Determine the [x, y] coordinate at the center of the cell enclosing the given text.  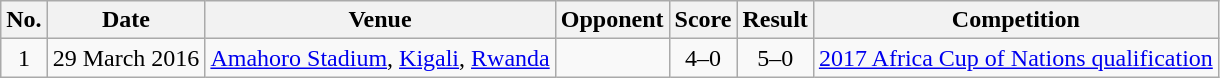
No. [24, 20]
Venue [380, 20]
1 [24, 58]
5–0 [775, 58]
Score [703, 20]
4–0 [703, 58]
Competition [1016, 20]
Result [775, 20]
Opponent [612, 20]
2017 Africa Cup of Nations qualification [1016, 58]
Amahoro Stadium, Kigali, Rwanda [380, 58]
Date [126, 20]
29 March 2016 [126, 58]
